Return the [x, y] coordinate for the center point of the cell that contains the specified text.  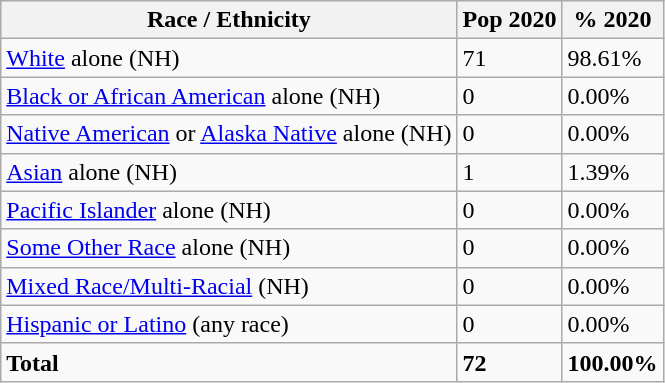
1 [510, 172]
White alone (NH) [229, 58]
Pop 2020 [510, 20]
Some Other Race alone (NH) [229, 248]
Mixed Race/Multi-Racial (NH) [229, 286]
98.61% [612, 58]
Black or African American alone (NH) [229, 96]
Native American or Alaska Native alone (NH) [229, 134]
Race / Ethnicity [229, 20]
% 2020 [612, 20]
Hispanic or Latino (any race) [229, 324]
1.39% [612, 172]
Total [229, 362]
Pacific Islander alone (NH) [229, 210]
100.00% [612, 362]
71 [510, 58]
Asian alone (NH) [229, 172]
72 [510, 362]
